Capture the cell that displays the provided text and extract its [x, y] central coordinate. 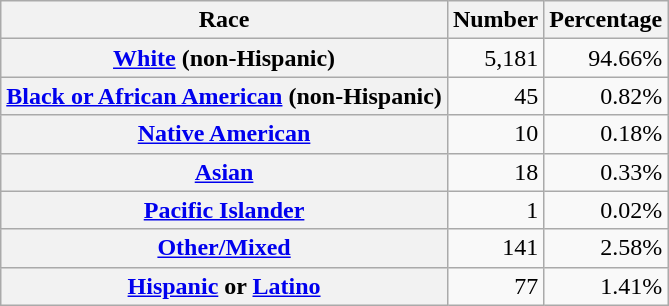
Other/Mixed [224, 248]
94.66% [606, 58]
0.02% [606, 210]
Number [495, 20]
White (non-Hispanic) [224, 58]
Pacific Islander [224, 210]
Black or African American (non-Hispanic) [224, 96]
0.18% [606, 134]
141 [495, 248]
0.33% [606, 172]
2.58% [606, 248]
Percentage [606, 20]
Hispanic or Latino [224, 286]
0.82% [606, 96]
45 [495, 96]
10 [495, 134]
1 [495, 210]
5,181 [495, 58]
18 [495, 172]
Race [224, 20]
77 [495, 286]
Asian [224, 172]
1.41% [606, 286]
Native American [224, 134]
